Return the [X, Y] coordinate for the center point of the cell that contains the specified text.  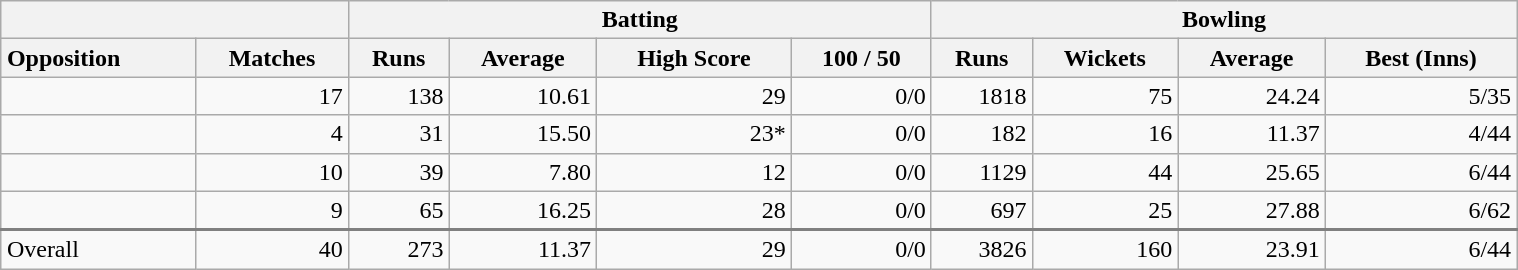
Batting [640, 20]
138 [398, 96]
23* [694, 134]
25.65 [1252, 172]
40 [272, 250]
31 [398, 134]
3826 [982, 250]
9 [272, 210]
16 [1105, 134]
5/35 [1420, 96]
Overall [98, 250]
17 [272, 96]
4 [272, 134]
23.91 [1252, 250]
697 [982, 210]
100 / 50 [861, 58]
1818 [982, 96]
1129 [982, 172]
Matches [272, 58]
65 [398, 210]
Bowling [1224, 20]
16.25 [523, 210]
273 [398, 250]
39 [398, 172]
12 [694, 172]
24.24 [1252, 96]
75 [1105, 96]
15.50 [523, 134]
10.61 [523, 96]
High Score [694, 58]
160 [1105, 250]
25 [1105, 210]
Best (Inns) [1420, 58]
Wickets [1105, 58]
44 [1105, 172]
10 [272, 172]
6/62 [1420, 210]
7.80 [523, 172]
Opposition [98, 58]
182 [982, 134]
4/44 [1420, 134]
28 [694, 210]
27.88 [1252, 210]
